Detect which cell encompasses the target text, then output its (X, Y) center coordinate. 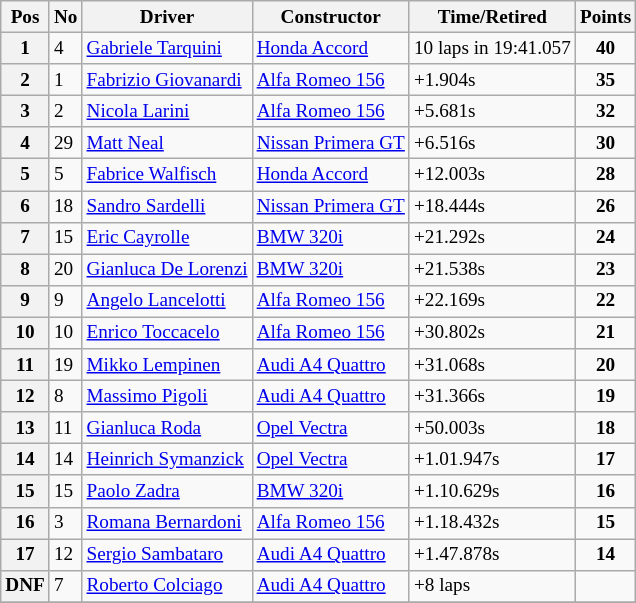
6 (26, 206)
29 (66, 143)
Sandro Sardelli (167, 206)
23 (605, 270)
+12.003s (492, 175)
No (66, 17)
+50.003s (492, 428)
+21.292s (492, 238)
Massimo Pigoli (167, 396)
Eric Cayrolle (167, 238)
21 (605, 333)
Heinrich Symanzick (167, 460)
+1.01.947s (492, 460)
Gianluca De Lorenzi (167, 270)
+1.47.878s (492, 554)
Paolo Zadra (167, 491)
10 laps in 19:41.057 (492, 48)
Pos (26, 17)
+1.904s (492, 80)
+21.538s (492, 270)
Romana Bernardoni (167, 523)
Matt Neal (167, 143)
Points (605, 17)
Mikko Lempinen (167, 365)
Angelo Lancelotti (167, 301)
Gabriele Tarquini (167, 48)
+31.068s (492, 365)
+6.516s (492, 143)
+18.444s (492, 206)
40 (605, 48)
35 (605, 80)
+8 laps (492, 586)
Fabrice Walfisch (167, 175)
32 (605, 111)
DNF (26, 586)
Constructor (330, 17)
+30.802s (492, 333)
30 (605, 143)
Sergio Sambataro (167, 554)
+22.169s (492, 301)
+1.18.432s (492, 523)
Time/Retired (492, 17)
13 (26, 428)
Roberto Colciago (167, 586)
+5.681s (492, 111)
28 (605, 175)
Nicola Larini (167, 111)
Driver (167, 17)
+31.366s (492, 396)
26 (605, 206)
+1.10.629s (492, 491)
Gianluca Roda (167, 428)
24 (605, 238)
Enrico Toccacelo (167, 333)
Fabrizio Giovanardi (167, 80)
22 (605, 301)
